Return (X, Y) of the center of cell containing provided text 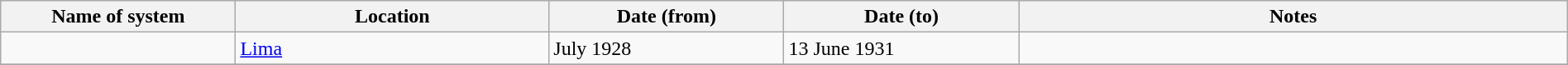
Date (from) (667, 17)
Name of system (118, 17)
Date (to) (901, 17)
Location (392, 17)
13 June 1931 (901, 48)
Notes (1293, 17)
July 1928 (667, 48)
Lima (392, 48)
